Locate the cell with the specified text and output its (X, Y) center coordinate. 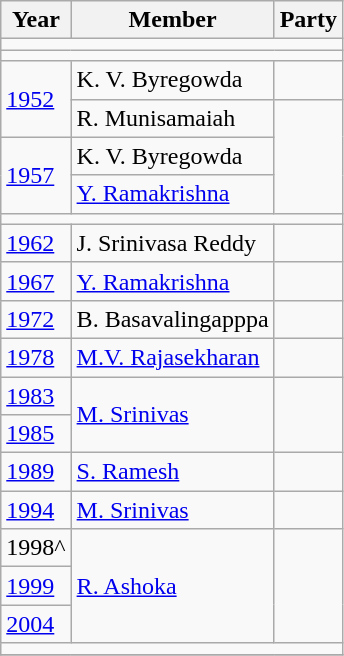
1985 (36, 434)
1972 (36, 319)
1998^ (36, 548)
Year (36, 20)
1999 (36, 586)
1994 (36, 510)
S. Ramesh (172, 472)
1967 (36, 281)
M.V. Rajasekharan (172, 357)
1957 (36, 175)
1978 (36, 357)
Party (308, 20)
1983 (36, 395)
R. Ashoka (172, 586)
2004 (36, 624)
1962 (36, 243)
1989 (36, 472)
R. Munisamaiah (172, 118)
1952 (36, 99)
Member (172, 20)
J. Srinivasa Reddy (172, 243)
B. Basavalingapppa (172, 319)
